For the text-containing cell, return its midpoint in (x, y) coordinate format. 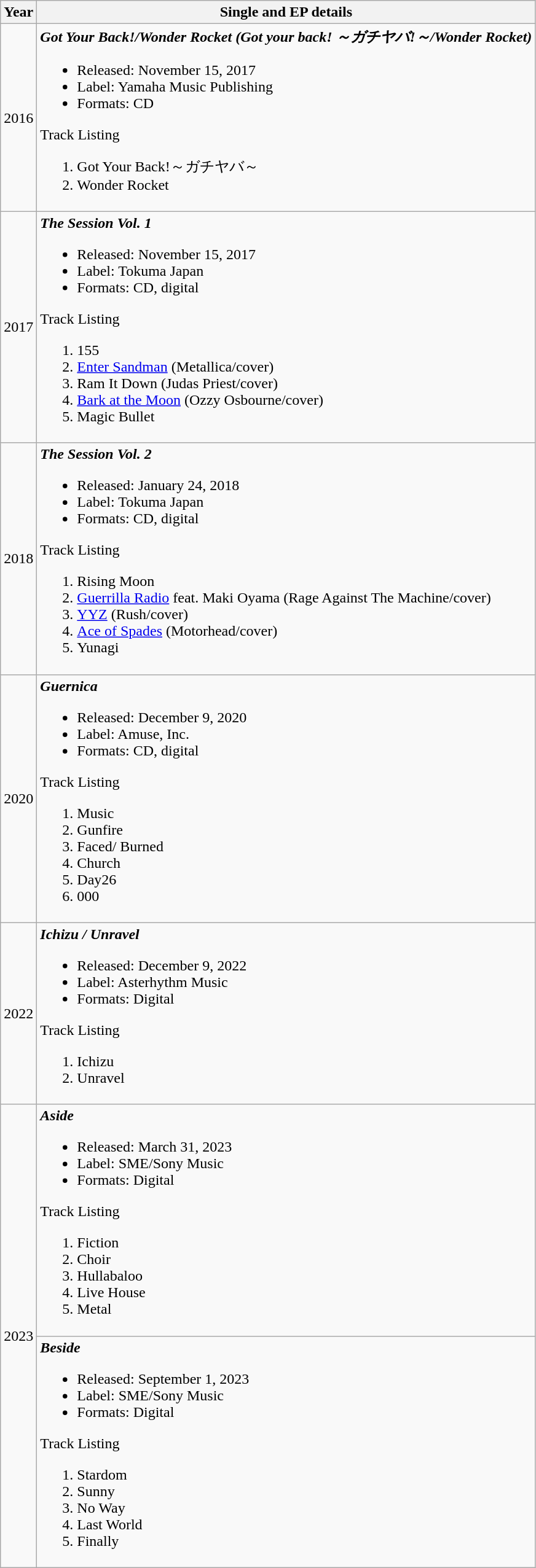
2022 (18, 1013)
BesideReleased: September 1, 2023Label: SME/Sony MusicFormats: DigitalTrack ListingStardomSunnyNo WayLast WorldFinally (286, 1452)
2023 (18, 1336)
Single and EP details (286, 12)
2017 (18, 327)
GuernicaReleased: December 9, 2020Label: Amuse, Inc.Formats: CD, digitalTrack ListingMusicGunfireFaced/ BurnedChurchDay26000 (286, 798)
Ichizu / UnravelReleased: December 9, 2022Label: Asterhythm MusicFormats: DigitalTrack ListingIchizuUnravel (286, 1013)
AsideReleased: March 31, 2023Label: SME/Sony MusicFormats: DigitalTrack ListingFictionChoirHullabalooLive HouseMetal (286, 1220)
2016 (18, 118)
2018 (18, 559)
Year (18, 12)
2020 (18, 798)
